Extract the (X, Y) coordinate from the center of the cell holding the provided text.  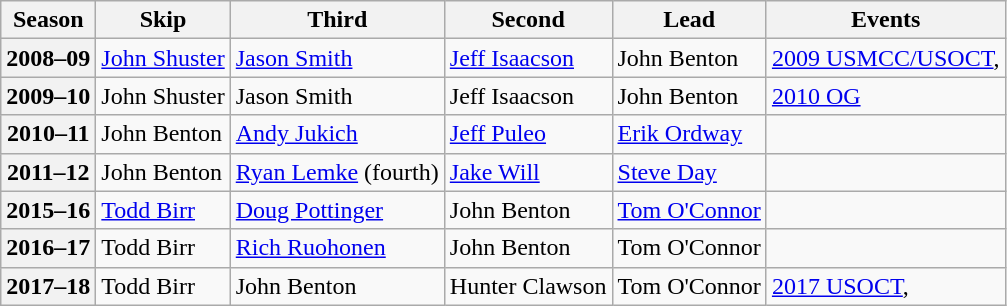
2009 USMCC/USOCT, (886, 58)
2015–16 (48, 210)
2009–10 (48, 96)
Andy Jukich (337, 134)
2017 USOCT, (886, 286)
Third (337, 20)
Skip (163, 20)
Lead (689, 20)
Events (886, 20)
2016–17 (48, 248)
Ryan Lemke (fourth) (337, 172)
Jake Will (528, 172)
2011–12 (48, 172)
Doug Pottinger (337, 210)
Rich Ruohonen (337, 248)
2008–09 (48, 58)
2010–11 (48, 134)
Steve Day (689, 172)
Jeff Puleo (528, 134)
Second (528, 20)
Season (48, 20)
Hunter Clawson (528, 286)
Erik Ordway (689, 134)
2010 OG (886, 96)
2017–18 (48, 286)
